Capture the cell that displays the provided text and extract its (x, y) central coordinate. 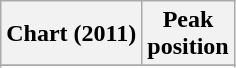
Chart (2011) (72, 34)
Peakposition (188, 34)
